Pinpoint the cell where the given text exists, returning its [x, y] midpoint coordinate. 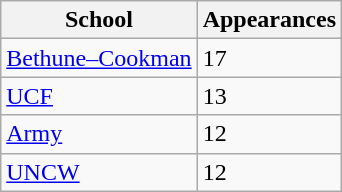
Army [99, 134]
UCF [99, 96]
17 [269, 58]
Appearances [269, 20]
13 [269, 96]
UNCW [99, 172]
Bethune–Cookman [99, 58]
School [99, 20]
